Search for the cell housing the specified text and yield its (X, Y) center coordinate. 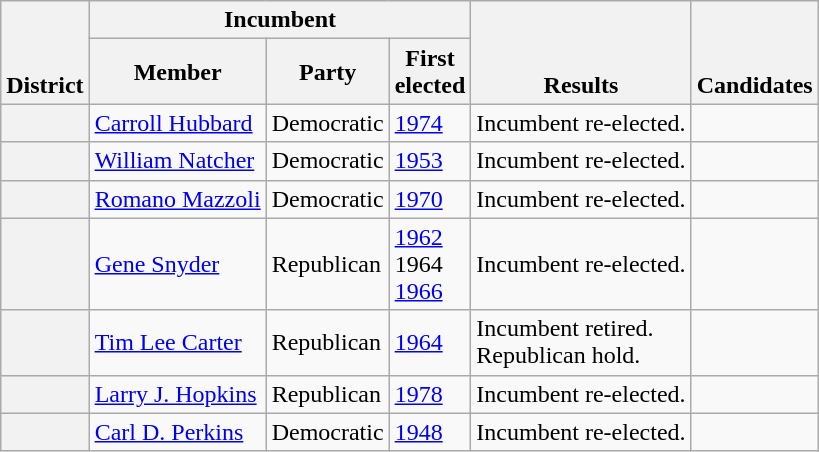
1974 (430, 123)
1964 (430, 342)
1970 (430, 199)
Firstelected (430, 72)
1953 (430, 161)
Results (581, 52)
Gene Snyder (178, 264)
1978 (430, 394)
Carroll Hubbard (178, 123)
Candidates (754, 52)
William Natcher (178, 161)
Party (328, 72)
Incumbent (280, 20)
1948 (430, 432)
19621964 1966 (430, 264)
Larry J. Hopkins (178, 394)
Romano Mazzoli (178, 199)
Carl D. Perkins (178, 432)
Member (178, 72)
District (45, 52)
Incumbent retired.Republican hold. (581, 342)
Tim Lee Carter (178, 342)
